Find where the given text appears and provide that cell's center as [x, y] coordinate. 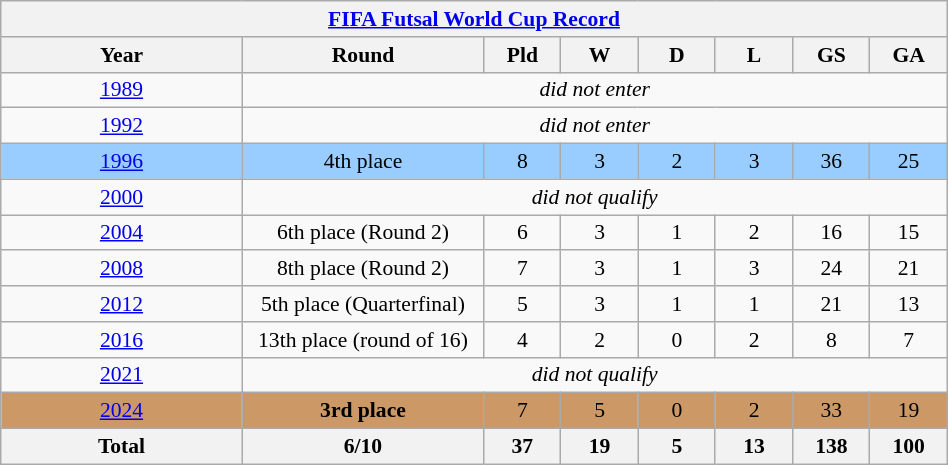
Total [122, 447]
2016 [122, 340]
L [754, 55]
FIFA Futsal World Cup Record [474, 19]
24 [832, 269]
Year [122, 55]
36 [832, 162]
4th place [362, 162]
2008 [122, 269]
2012 [122, 304]
6th place (Round 2) [362, 233]
D [676, 55]
1996 [122, 162]
37 [522, 447]
33 [832, 411]
1989 [122, 90]
100 [908, 447]
2021 [122, 375]
138 [832, 447]
Round [362, 55]
4 [522, 340]
2004 [122, 233]
6/10 [362, 447]
2000 [122, 197]
25 [908, 162]
5th place (Quarterfinal) [362, 304]
W [600, 55]
2024 [122, 411]
Pld [522, 55]
13th place (round of 16) [362, 340]
8th place (Round 2) [362, 269]
GA [908, 55]
GS [832, 55]
15 [908, 233]
3rd place [362, 411]
16 [832, 233]
6 [522, 233]
1992 [122, 126]
